Output the [x, y] coordinate of the center of the cell containing the given text.  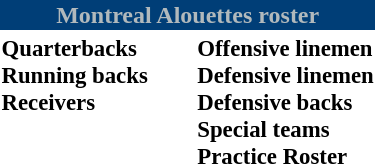
Montreal Alouettes roster [188, 15]
